For the text-containing cell, return its midpoint in [x, y] coordinate format. 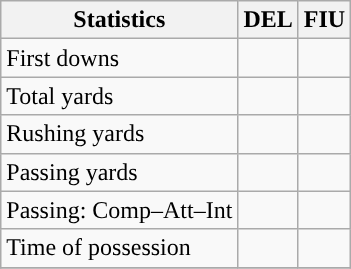
Passing yards [120, 172]
Total yards [120, 96]
First downs [120, 58]
Time of possession [120, 248]
Passing: Comp–Att–Int [120, 210]
DEL [268, 20]
Statistics [120, 20]
FIU [324, 20]
Rushing yards [120, 134]
